Locate the cell with the specified text and output its [x, y] center coordinate. 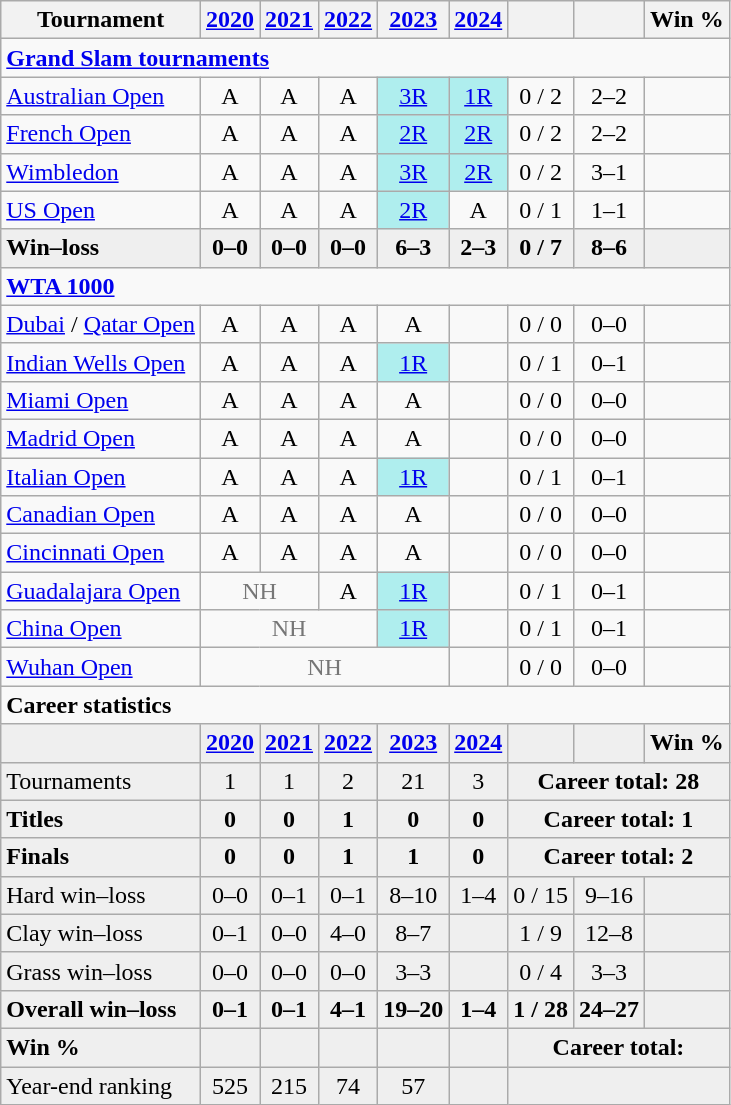
Canadian Open [101, 515]
WTA 1000 [365, 286]
Cincinnati Open [101, 553]
Wuhan Open [101, 667]
215 [290, 1085]
1 / 9 [541, 933]
Win–loss [101, 248]
Hard win–loss [101, 895]
Finals [101, 857]
3 [478, 781]
74 [348, 1085]
Career total: 2 [618, 857]
Clay win–loss [101, 933]
Career statistics [365, 705]
1 / 28 [541, 1009]
4–0 [348, 933]
9–16 [608, 895]
French Open [101, 134]
0 / 4 [541, 971]
Wimbledon [101, 172]
3–1 [608, 172]
0 / 7 [541, 248]
6–3 [414, 248]
21 [414, 781]
China Open [101, 629]
2–3 [478, 248]
Titles [101, 819]
Australian Open [101, 96]
Overall win–loss [101, 1009]
4–1 [348, 1009]
Grand Slam tournaments [365, 58]
Tournaments [101, 781]
525 [230, 1085]
57 [414, 1085]
8–6 [608, 248]
Career total: 28 [618, 781]
Career total: 1 [618, 819]
24–27 [608, 1009]
Dubai / Qatar Open [101, 324]
8–10 [414, 895]
Miami Open [101, 400]
0 / 15 [541, 895]
2 [348, 781]
Guadalajara Open [101, 591]
Madrid Open [101, 438]
US Open [101, 210]
Tournament [101, 20]
Grass win–loss [101, 971]
Indian Wells Open [101, 362]
19–20 [414, 1009]
Year-end ranking [101, 1085]
12–8 [608, 933]
8–7 [414, 933]
1–1 [608, 210]
Career total: [618, 1047]
Italian Open [101, 477]
